Return the [x, y] coordinate for the center point of the cell that contains the specified text.  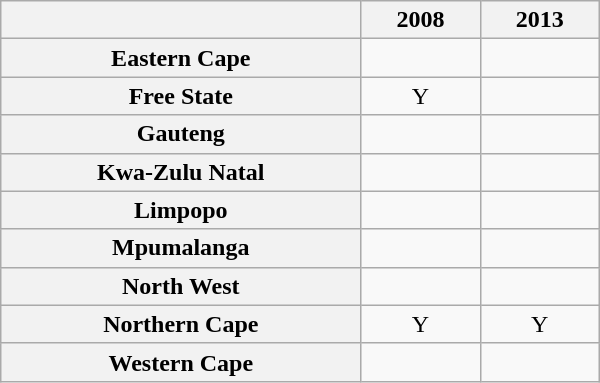
Mpumalanga [181, 248]
Limpopo [181, 210]
North West [181, 286]
Northern Cape [181, 324]
Free State [181, 96]
Western Cape [181, 362]
Gauteng [181, 134]
Kwa-Zulu Natal [181, 172]
2013 [540, 20]
2008 [420, 20]
Eastern Cape [181, 58]
